Scan for the cell matching the given text and deliver its (X, Y) coordinate at center. 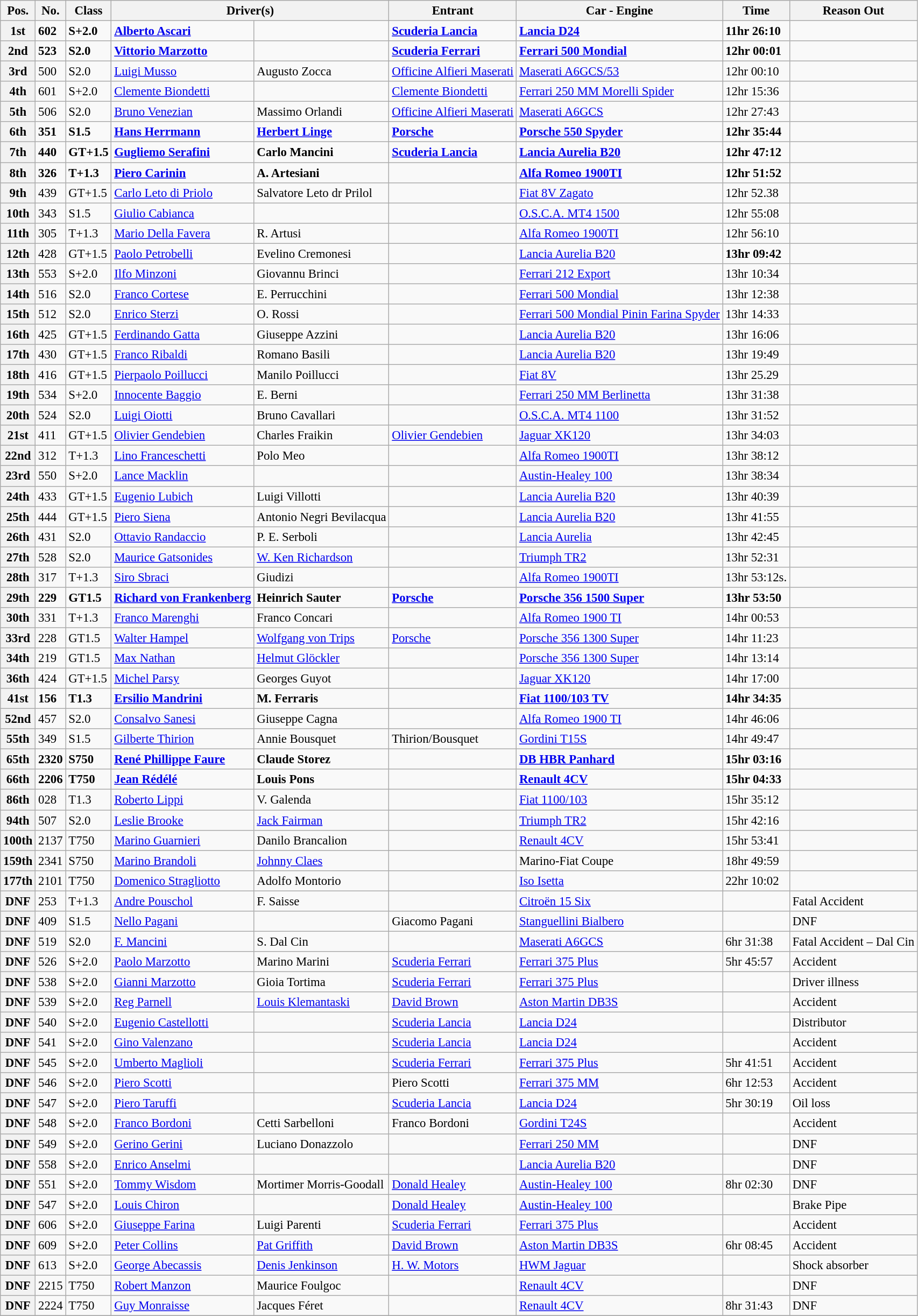
Louis Chiron (183, 1205)
Franco Cortese (183, 294)
10th (18, 213)
22nd (18, 456)
Distributor (853, 1023)
Fatal Accident (853, 901)
440 (51, 152)
13hr 19:49 (756, 355)
M. Ferraris (322, 699)
13hr 16:06 (756, 334)
Ferrari 212 Export (620, 274)
13hr 41:55 (756, 517)
229 (51, 597)
Mortimer Morris-Goodall (322, 1184)
34th (18, 658)
18th (18, 375)
R. Artusi (322, 233)
Gerino Gerini (183, 1144)
6hr 12:53 (756, 1083)
12hr 55:08 (756, 213)
Gianni Marzotto (183, 982)
Iso Isetta (620, 881)
Gordini T24S (620, 1124)
606 (51, 1225)
Entrant (453, 11)
Stanguellini Bialbero (620, 921)
546 (51, 1083)
Pos. (18, 11)
2nd (18, 51)
13hr 40:39 (756, 496)
4th (18, 92)
545 (51, 1063)
86th (18, 800)
14hr 17:00 (756, 679)
Roberto Lippi (183, 800)
534 (51, 395)
Enrico Anselmi (183, 1164)
28th (18, 578)
12hr 00:10 (756, 72)
Time (756, 11)
Fiat 1100/103 TV (620, 699)
351 (51, 132)
Romano Basili (322, 355)
66th (18, 780)
Ersilio Mandrini (183, 699)
13hr 38:12 (756, 456)
Driver illness (853, 982)
Enrico Sterzi (183, 314)
602 (51, 31)
Lancia Aurelia (620, 537)
30th (18, 618)
P. E. Serboli (322, 537)
519 (51, 941)
Franco Ribaldi (183, 355)
12th (18, 254)
431 (51, 537)
Giovannu Brinci (322, 274)
416 (51, 375)
Jack Fairman (322, 820)
Walter Hampel (183, 638)
Augusto Zocca (322, 72)
15hr 04:33 (756, 780)
Annie Bousquet (322, 739)
12hr 00:01 (756, 51)
312 (51, 456)
Fiat 8V Zagato (620, 193)
Georges Guyot (322, 679)
26th (18, 537)
H. W. Motors (453, 1265)
528 (51, 557)
Louis Pons (322, 780)
15hr 42:16 (756, 820)
Ferrari 250 MM (620, 1144)
2224 (51, 1306)
6hr 08:45 (756, 1245)
219 (51, 658)
028 (51, 800)
55th (18, 739)
Herbert Linge (322, 132)
13th (18, 274)
Michel Parsy (183, 679)
13hr 31:52 (756, 416)
24th (18, 496)
2320 (51, 759)
S. Dal Cin (322, 941)
Maurice Foulgoc (322, 1285)
14th (18, 294)
Maserati A6GCS/53 (620, 72)
409 (51, 921)
11th (18, 233)
507 (51, 820)
12hr 27:43 (756, 112)
René Phillippe Faure (183, 759)
558 (51, 1164)
14hr 13:14 (756, 658)
326 (51, 173)
Massimo Orlandi (322, 112)
Marino-Fiat Coupe (620, 861)
Eugenio Lubich (183, 496)
5hr 41:51 (756, 1063)
Reason Out (853, 11)
6th (18, 132)
541 (51, 1043)
15th (18, 314)
14hr 49:47 (756, 739)
Helmut Glöckler (322, 658)
551 (51, 1184)
George Abecassis (183, 1265)
Ferrari 375 MM (620, 1083)
Marino Guarnieri (183, 840)
305 (51, 233)
20th (18, 416)
Heinrich Sauter (322, 597)
Bruno Cavallari (322, 416)
Paolo Petrobelli (183, 254)
29th (18, 597)
430 (51, 355)
13hr 34:03 (756, 435)
Tommy Wisdom (183, 1184)
Lance Macklin (183, 476)
601 (51, 92)
Danilo Brancalion (322, 840)
F. Saisse (322, 901)
14hr 11:23 (756, 638)
41st (18, 699)
13hr 25.29 (756, 375)
Gilberte Thirion (183, 739)
Hans Herrmann (183, 132)
Ferrari 250 MM Berlinetta (620, 395)
Guy Monraisse (183, 1306)
331 (51, 618)
27th (18, 557)
Gugliemo Serafini (183, 152)
O.S.C.A. MT4 1500 (620, 213)
Luigi Villotti (322, 496)
Max Nathan (183, 658)
14hr 00:53 (756, 618)
14hr 46:06 (756, 719)
516 (51, 294)
526 (51, 962)
HWM Jaguar (620, 1265)
Carlo Mancini (322, 152)
12hr 52.38 (756, 193)
21st (18, 435)
Reg Parnell (183, 1002)
No. (51, 11)
Domenico Stragliotto (183, 881)
Luciano Donazzolo (322, 1144)
Evelino Cremonesi (322, 254)
Oil loss (853, 1103)
Thirion/Bousquet (453, 739)
524 (51, 416)
2215 (51, 1285)
13hr 14:33 (756, 314)
156 (51, 699)
Ferdinando Gatta (183, 334)
Pierpaolo Poillucci (183, 375)
65th (18, 759)
V. Galenda (322, 800)
Ferrari 500 Mondial Pinin Farina Spyder (620, 314)
Vittorio Marzotto (183, 51)
613 (51, 1265)
7th (18, 152)
13hr 10:34 (756, 274)
Driver(s) (250, 11)
E. Berni (322, 395)
428 (51, 254)
2206 (51, 780)
2137 (51, 840)
Fiat 1100/103 (620, 800)
539 (51, 1002)
Porsche 356 1500 Super (620, 597)
Mario Della Favera (183, 233)
500 (51, 72)
424 (51, 679)
Wolfgang von Trips (322, 638)
2341 (51, 861)
343 (51, 213)
13hr 42:45 (756, 537)
Richard von Frankenberg (183, 597)
5hr 45:57 (756, 962)
Giuseppe Farina (183, 1225)
609 (51, 1245)
A. Artesiani (322, 173)
13hr 09:42 (756, 254)
Denis Jenkinson (322, 1265)
444 (51, 517)
3rd (18, 72)
17th (18, 355)
Giacomo Pagani (453, 921)
433 (51, 496)
15hr 53:41 (756, 840)
13hr 31:38 (756, 395)
52nd (18, 719)
9th (18, 193)
317 (51, 578)
12hr 35:44 (756, 132)
8hr 31:43 (756, 1306)
Charles Fraikin (322, 435)
411 (51, 435)
6hr 31:38 (756, 941)
349 (51, 739)
253 (51, 901)
12hr 51:52 (756, 173)
94th (18, 820)
177th (18, 881)
553 (51, 274)
12hr 15:36 (756, 92)
Franco Concari (322, 618)
8hr 02:30 (756, 1184)
550 (51, 476)
36th (18, 679)
Bruno Venezian (183, 112)
Pat Griffith (322, 1245)
W. Ken Richardson (322, 557)
23rd (18, 476)
Gordini T15S (620, 739)
Nello Pagani (183, 921)
Class (88, 11)
Cetti Sarbelloni (322, 1124)
19th (18, 395)
5th (18, 112)
Franco Marenghi (183, 618)
8th (18, 173)
12hr 56:10 (756, 233)
Eugenio Castellotti (183, 1023)
Jacques Féret (322, 1306)
Consalvo Sanesi (183, 719)
Ilfo Minzoni (183, 274)
Andre Pouschol (183, 901)
Manilo Poillucci (322, 375)
14hr 34:35 (756, 699)
Piero Siena (183, 517)
506 (51, 112)
Robert Manzon (183, 1285)
Piero Taruffi (183, 1103)
228 (51, 638)
Maurice Gatsonides (183, 557)
Citroën 15 Six (620, 901)
Jean Rédélé (183, 780)
F. Mancini (183, 941)
439 (51, 193)
425 (51, 334)
Fiat 8V (620, 375)
Gioia Tortima (322, 982)
15hr 03:16 (756, 759)
Salvatore Leto dr Prilol (322, 193)
16th (18, 334)
Antonio Negri Bevilacqua (322, 517)
Luigi Oiotti (183, 416)
Car - Engine (620, 11)
13hr 53:50 (756, 597)
Leslie Brooke (183, 820)
11hr 26:10 (756, 31)
Claude Storez (322, 759)
548 (51, 1124)
13hr 53:12s. (756, 578)
13hr 12:38 (756, 294)
Siro Sbraci (183, 578)
Marino Marini (322, 962)
Umberto Maglioli (183, 1063)
Peter Collins (183, 1245)
Adolfo Montorio (322, 881)
13hr 52:31 (756, 557)
5hr 30:19 (756, 1103)
15hr 35:12 (756, 800)
Porsche 550 Spyder (620, 132)
Luigi Musso (183, 72)
Paolo Marzotto (183, 962)
540 (51, 1023)
O. Rossi (322, 314)
Carlo Leto di Priolo (183, 193)
Gino Valenzano (183, 1043)
Polo Meo (322, 456)
159th (18, 861)
Innocente Baggio (183, 395)
Alberto Ascari (183, 31)
E. Perrucchini (322, 294)
22hr 10:02 (756, 881)
18hr 49:59 (756, 861)
DB HBR Panhard (620, 759)
33rd (18, 638)
2101 (51, 881)
523 (51, 51)
512 (51, 314)
13hr 38:34 (756, 476)
Lino Franceschetti (183, 456)
Brake Pipe (853, 1205)
Shock absorber (853, 1265)
Fatal Accident – Dal Cin (853, 941)
O.S.C.A. MT4 1100 (620, 416)
549 (51, 1144)
Giuseppe Azzini (322, 334)
Giudizi (322, 578)
Ottavio Randaccio (183, 537)
Ferrari 250 MM Morelli Spider (620, 92)
25th (18, 517)
1st (18, 31)
538 (51, 982)
Giuseppe Cagna (322, 719)
Johnny Claes (322, 861)
100th (18, 840)
Luigi Parenti (322, 1225)
Marino Brandoli (183, 861)
457 (51, 719)
Louis Klemantaski (322, 1002)
Piero Carinin (183, 173)
Giulio Cabianca (183, 213)
12hr 47:12 (756, 152)
